Locate the cell with the specified text and output its [x, y] center coordinate. 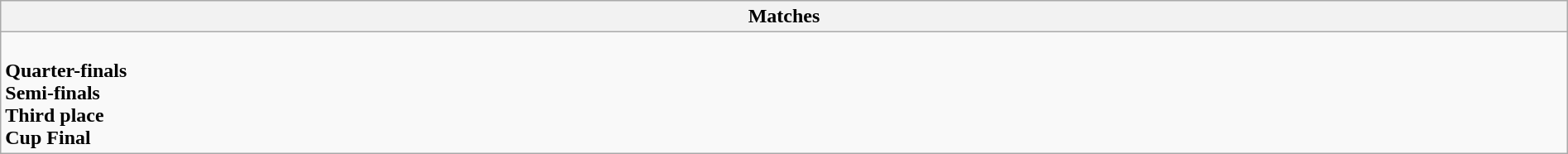
Matches [784, 17]
Quarter-finals Semi-finals Third place Cup Final [784, 93]
